Determine the (x, y) coordinate at the center of the cell enclosing the given text.  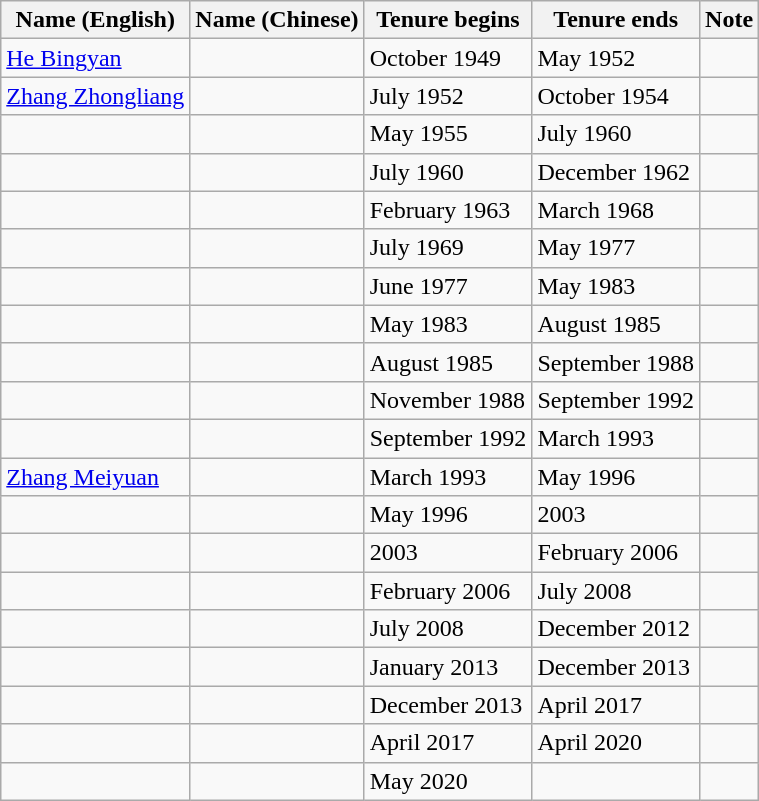
Zhang Meiyuan (96, 477)
May 1955 (448, 134)
October 1949 (448, 58)
Zhang Zhongliang (96, 96)
He Bingyan (96, 58)
September 1988 (616, 362)
July 1969 (448, 248)
Note (730, 20)
March 1968 (616, 210)
December 1962 (616, 172)
Tenure ends (616, 20)
April 2020 (616, 743)
December 2012 (616, 629)
February 1963 (448, 210)
Name (Chinese) (277, 20)
June 1977 (448, 286)
October 1954 (616, 96)
July 1952 (448, 96)
November 1988 (448, 400)
May 2020 (448, 781)
May 1977 (616, 248)
May 1952 (616, 58)
January 2013 (448, 667)
Name (English) (96, 20)
Tenure begins (448, 20)
